Detect which cell encompasses the target text, then output its (X, Y) center coordinate. 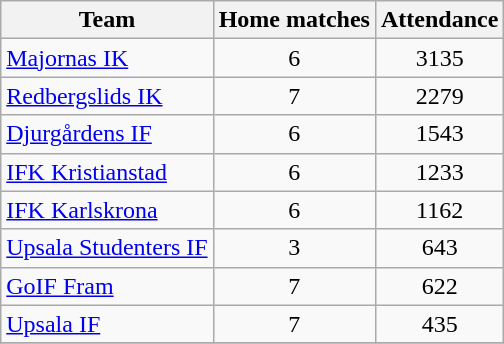
Team (107, 20)
2279 (439, 96)
Djurgårdens IF (107, 134)
1233 (439, 172)
IFK Kristianstad (107, 172)
IFK Karlskrona (107, 210)
Home matches (294, 20)
GoIF Fram (107, 286)
Upsala Studenters IF (107, 248)
Majornas IK (107, 58)
3135 (439, 58)
643 (439, 248)
Redbergslids IK (107, 96)
Attendance (439, 20)
435 (439, 324)
1162 (439, 210)
622 (439, 286)
3 (294, 248)
1543 (439, 134)
Upsala IF (107, 324)
